Output the [x, y] coordinate of the center of the cell containing the given text.  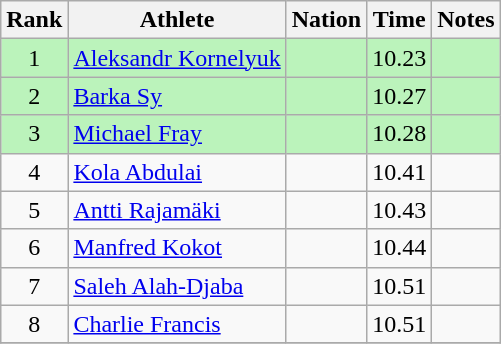
10.23 [400, 58]
Manfred Kokot [177, 248]
Saleh Alah-Djaba [177, 286]
6 [34, 248]
3 [34, 134]
Notes [466, 20]
Charlie Francis [177, 324]
10.44 [400, 248]
Barka Sy [177, 96]
Athlete [177, 20]
10.28 [400, 134]
10.41 [400, 172]
Rank [34, 20]
Antti Rajamäki [177, 210]
4 [34, 172]
2 [34, 96]
Aleksandr Kornelyuk [177, 58]
Nation [326, 20]
10.27 [400, 96]
10.43 [400, 210]
8 [34, 324]
Time [400, 20]
1 [34, 58]
5 [34, 210]
7 [34, 286]
Kola Abdulai [177, 172]
Michael Fray [177, 134]
